Return [x, y] of the center of cell containing provided text 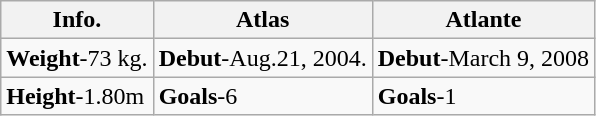
Info. [77, 20]
Debut-Aug.21, 2004. [262, 58]
Atlas [262, 20]
Debut-March 9, 2008 [483, 58]
Atlante [483, 20]
Goals-1 [483, 96]
Height-1.80m [77, 96]
Goals-6 [262, 96]
Weight-73 kg. [77, 58]
